Return (X, Y) of the center of cell containing provided text 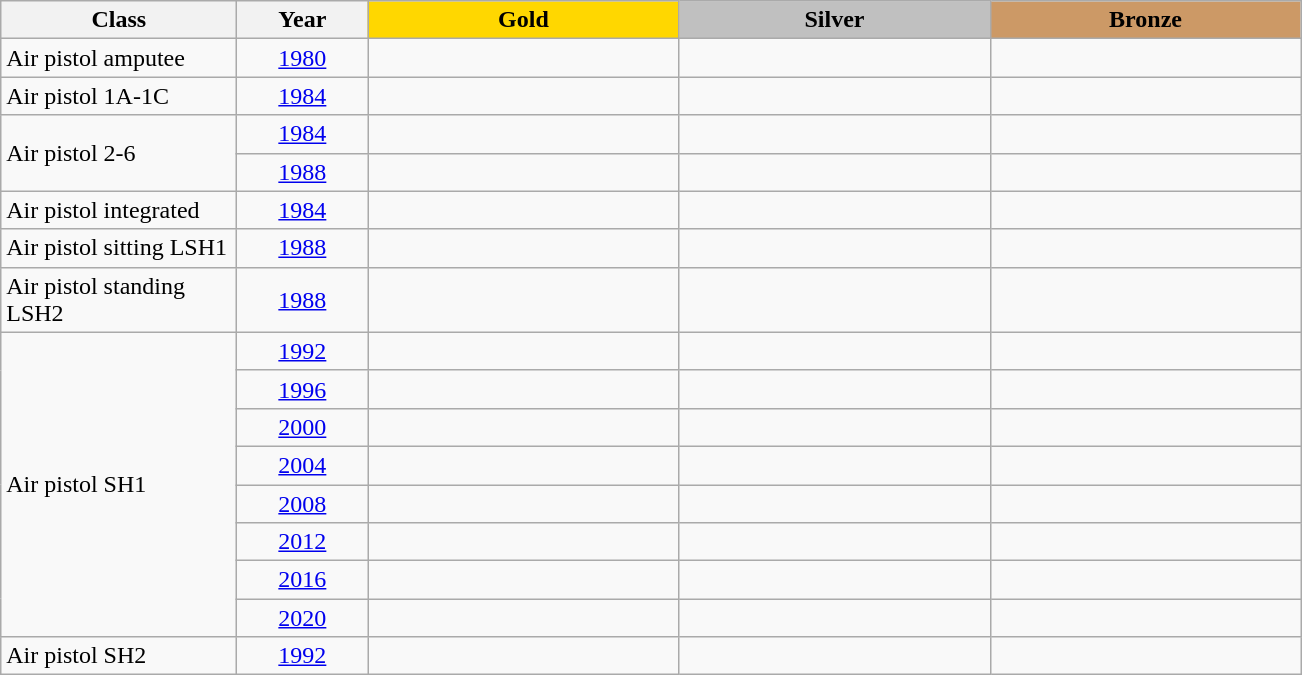
Air pistol SH1 (119, 484)
Air pistol 2-6 (119, 153)
Class (119, 20)
Air pistol integrated (119, 210)
Bronze (1146, 20)
Year (302, 20)
2000 (302, 427)
Air pistol sitting LSH1 (119, 248)
2004 (302, 465)
Silver (834, 20)
Gold (524, 20)
Air pistol 1A-1C (119, 96)
2020 (302, 618)
1996 (302, 389)
Air pistol standing LSH2 (119, 300)
2012 (302, 542)
1980 (302, 58)
Air pistol SH2 (119, 656)
Air pistol amputee (119, 58)
2016 (302, 580)
2008 (302, 503)
